Pinpoint the cell where the given text exists, returning its (x, y) midpoint coordinate. 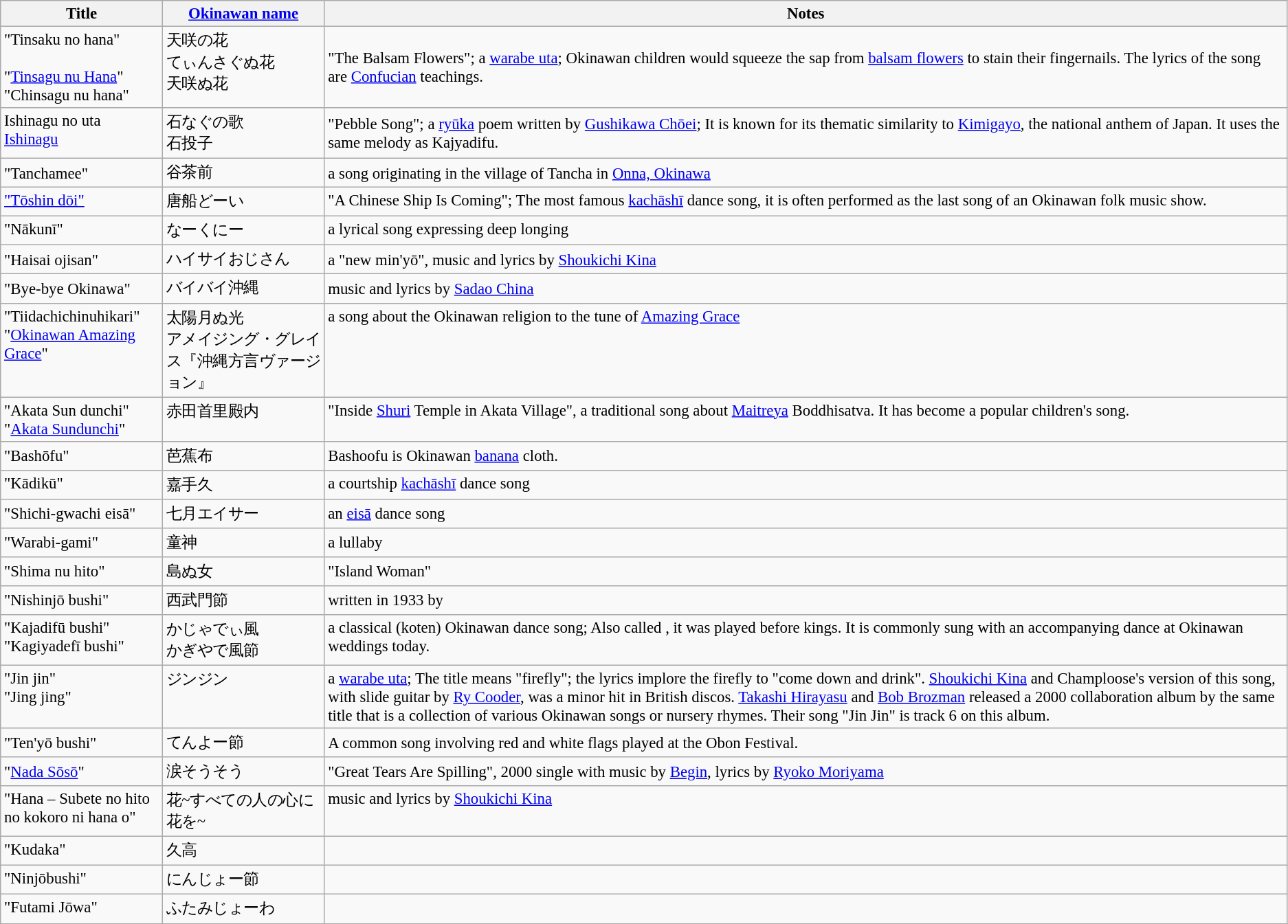
"Haisai ojisan" (82, 260)
花~すべての人の心に花を~ (243, 811)
a "new min'yō", music and lyrics by Shoukichi Kina (806, 260)
芭蕉布 (243, 455)
久高 (243, 851)
Title (82, 14)
涙そうそう (243, 771)
ハイサイおじさん (243, 260)
"Tinsaku no hana" "Tinsagu nu Hana" "Chinsagu nu hana" (82, 67)
music and lyrics by Shoukichi Kina (806, 811)
music and lyrics by Sadao China (806, 289)
"Warabi-gami" (82, 543)
Ishinagu no uta Ishinagu (82, 133)
"Ninjōbushi" (82, 880)
ふたみじょーわ (243, 909)
Notes (806, 14)
"Tanchamee" (82, 173)
Bashoofu is Okinawan banana cloth. (806, 455)
Okinawan name (243, 14)
赤田首里殿内 (243, 419)
谷茶前 (243, 173)
a lullaby (806, 543)
"Hana – Subete no hito no kokoro ni hana o" (82, 811)
"Inside Shuri Temple in Akata Village", a traditional song about Maitreya Boddhisatva. It has become a popular children's song. (806, 419)
童神 (243, 543)
西武門節 (243, 600)
かじゃでぃ風 かぎやで風節 (243, 640)
"Akata Sun dunchi" "Akata Sundunchi" (82, 419)
"Futami Jōwa" (82, 909)
ジンジン (243, 697)
てんよー節 (243, 743)
"A Chinese Ship Is Coming"; The most famous kachāshī dance song, it is often performed as the last song of an Okinawan folk music show. (806, 202)
"Nishinjō bushi" (82, 600)
"Nākunī" (82, 231)
"Tiidachichinuhikari""Okinawan Amazing Grace" (82, 350)
"Kādikū" (82, 484)
嘉手久 (243, 484)
"Shima nu hito" (82, 572)
"Bashōfu" (82, 455)
a song about the Okinawan religion to the tune of Amazing Grace (806, 350)
太陽月ぬ光アメイジング・グレイス『沖縄方言ヴァージョン』 (243, 350)
"Jin jin" "Jing jing" (82, 697)
七月エイサー (243, 514)
written in 1933 by (806, 600)
にんじょー節 (243, 880)
"Great Tears Are Spilling", 2000 single with music by Begin, lyrics by Ryoko Moriyama (806, 771)
"Nada Sōsō" (82, 771)
バイバイ沖縄 (243, 289)
"Kajadifū bushi" "Kagiyadefī bushi" (82, 640)
石なぐの歌 石投子 (243, 133)
"Island Woman" (806, 572)
a courtship kachāshī dance song (806, 484)
"Kudaka" (82, 851)
"Bye-bye Okinawa" (82, 289)
A common song involving red and white flags played at the Obon Festival. (806, 743)
天咲の花 てぃんさぐぬ花 天咲ぬ花 (243, 67)
an eisā dance song (806, 514)
a lyrical song expressing deep longing (806, 231)
唐船どーい (243, 202)
"Ten'yō bushi" (82, 743)
"Shichi-gwachi eisā" (82, 514)
a song originating in the village of Tancha in Onna, Okinawa (806, 173)
なーくにー (243, 231)
島ぬ女 (243, 572)
"Tōshin dōi" (82, 202)
